Output the (X, Y) coordinate of the center of the cell containing the given text.  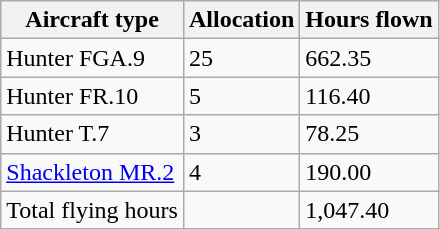
25 (241, 58)
3 (241, 134)
662.35 (369, 58)
Hunter T.7 (92, 134)
Shackleton MR.2 (92, 172)
Hunter FGA.9 (92, 58)
Allocation (241, 20)
1,047.40 (369, 210)
190.00 (369, 172)
Hunter FR.10 (92, 96)
78.25 (369, 134)
Total flying hours (92, 210)
Aircraft type (92, 20)
116.40 (369, 96)
4 (241, 172)
5 (241, 96)
Hours flown (369, 20)
